Extract the [x, y] coordinate from the center of the cell holding the provided text.  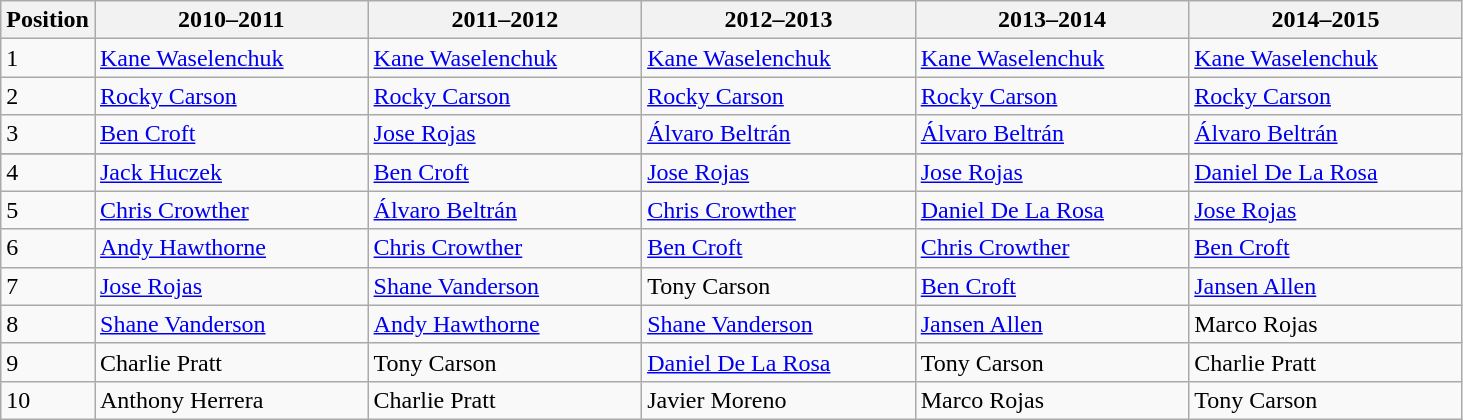
10 [48, 400]
2011–2012 [505, 20]
2014–2015 [1326, 20]
Position [48, 20]
4 [48, 172]
2012–2013 [779, 20]
9 [48, 362]
2013–2014 [1052, 20]
3 [48, 134]
1 [48, 58]
5 [48, 210]
7 [48, 286]
6 [48, 248]
8 [48, 324]
Anthony Herrera [231, 400]
2 [48, 96]
Javier Moreno [779, 400]
Jack Huczek [231, 172]
2010–2011 [231, 20]
